Scan for the cell matching the given text and deliver its [X, Y] coordinate at center. 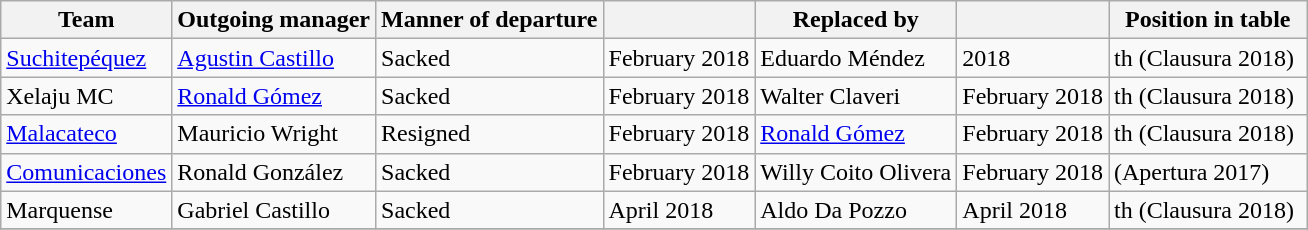
Mauricio Wright [274, 134]
Position in table [1208, 20]
Aldo Da Pozzo [856, 210]
(Apertura 2017) [1208, 172]
Gabriel Castillo [274, 210]
Suchitepéquez [86, 58]
Resigned [490, 134]
Xelaju MC [86, 96]
Comunicaciones [86, 172]
Marquense [86, 210]
Ronald González [274, 172]
Malacateco [86, 134]
Team [86, 20]
Manner of departure [490, 20]
Outgoing manager [274, 20]
Replaced by [856, 20]
2018 [1033, 58]
Eduardo Méndez [856, 58]
Agustin Castillo [274, 58]
Walter Claveri [856, 96]
Willy Coito Olivera [856, 172]
